Identify which cell holds the provided text, then report its (X, Y) central coordinate. 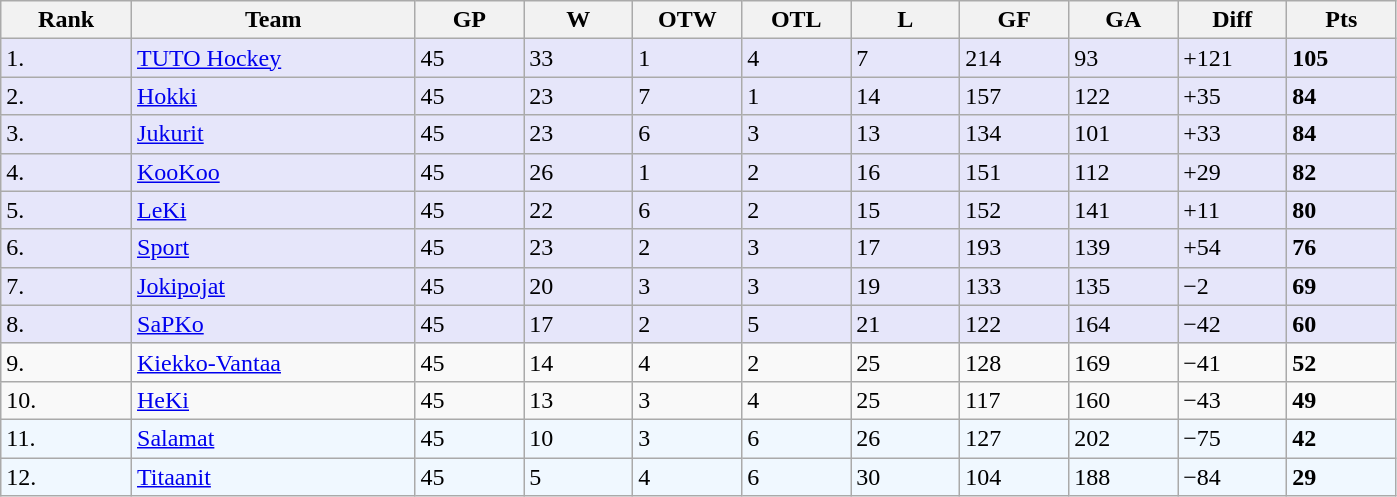
15 (906, 210)
133 (1014, 286)
60 (1342, 324)
HeKi (274, 400)
+29 (1232, 172)
30 (906, 477)
117 (1014, 400)
−2 (1232, 286)
193 (1014, 248)
82 (1342, 172)
9. (66, 362)
W (578, 20)
42 (1342, 438)
10 (578, 438)
OTW (688, 20)
GA (1124, 20)
+54 (1232, 248)
Salamat (274, 438)
112 (1124, 172)
−41 (1232, 362)
52 (1342, 362)
169 (1124, 362)
12. (66, 477)
+11 (1232, 210)
80 (1342, 210)
GF (1014, 20)
160 (1124, 400)
134 (1014, 134)
128 (1014, 362)
21 (906, 324)
Titaanit (274, 477)
Sport (274, 248)
19 (906, 286)
3. (66, 134)
29 (1342, 477)
157 (1014, 96)
LeKi (274, 210)
4. (66, 172)
2. (66, 96)
TUTO Hockey (274, 58)
1. (66, 58)
Team (274, 20)
135 (1124, 286)
202 (1124, 438)
127 (1014, 438)
151 (1014, 172)
11. (66, 438)
214 (1014, 58)
93 (1124, 58)
L (906, 20)
49 (1342, 400)
Hokki (274, 96)
16 (906, 172)
76 (1342, 248)
Diff (1232, 20)
22 (578, 210)
104 (1014, 477)
141 (1124, 210)
33 (578, 58)
OTL (796, 20)
20 (578, 286)
7. (66, 286)
−42 (1232, 324)
+35 (1232, 96)
69 (1342, 286)
139 (1124, 248)
−84 (1232, 477)
KooKoo (274, 172)
SaPKo (274, 324)
Kiekko-Vantaa (274, 362)
8. (66, 324)
−75 (1232, 438)
Pts (1342, 20)
+33 (1232, 134)
−43 (1232, 400)
Rank (66, 20)
5. (66, 210)
10. (66, 400)
6. (66, 248)
Jukurit (274, 134)
+121 (1232, 58)
101 (1124, 134)
Jokipojat (274, 286)
152 (1014, 210)
188 (1124, 477)
105 (1342, 58)
164 (1124, 324)
GP (470, 20)
